Extract the [x, y] coordinate from the center of the cell holding the provided text.  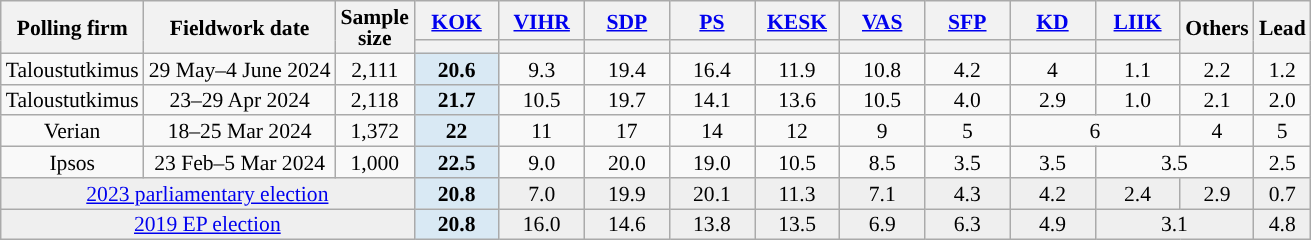
14.6 [626, 224]
2,111 [375, 68]
17 [626, 132]
9.3 [542, 68]
4.8 [1282, 224]
22.5 [456, 162]
10.8 [882, 68]
Others [1217, 27]
8.5 [882, 162]
21.7 [456, 100]
Polling firm [72, 27]
6.3 [968, 224]
2023 parliamentary election [208, 194]
22 [456, 132]
9.0 [542, 162]
LIIK [1138, 20]
19.0 [712, 162]
6 [1095, 132]
20.6 [456, 68]
VIHR [542, 20]
23 Feb–5 Mar 2024 [240, 162]
23–29 Apr 2024 [240, 100]
Lead [1282, 27]
Ipsos [72, 162]
4.0 [968, 100]
Fieldwork date [240, 27]
2019 EP election [208, 224]
11.9 [796, 68]
2.5 [1282, 162]
13.8 [712, 224]
0.7 [1282, 194]
1.0 [1138, 100]
2.2 [1217, 68]
14 [712, 132]
3.1 [1174, 224]
2.1 [1217, 100]
6.9 [882, 224]
7.0 [542, 194]
KOK [456, 20]
13.6 [796, 100]
KD [1052, 20]
SFP [968, 20]
4.3 [968, 194]
29 May–4 June 2024 [240, 68]
4.9 [1052, 224]
13.5 [796, 224]
12 [796, 132]
11.3 [796, 194]
2.0 [1282, 100]
20.1 [712, 194]
9 [882, 132]
2,118 [375, 100]
20.0 [626, 162]
SDP [626, 20]
16.0 [542, 224]
1,000 [375, 162]
19.4 [626, 68]
1,372 [375, 132]
1.1 [1138, 68]
KESK [796, 20]
16.4 [712, 68]
1.2 [1282, 68]
PS [712, 20]
18–25 Mar 2024 [240, 132]
19.9 [626, 194]
19.7 [626, 100]
VAS [882, 20]
14.1 [712, 100]
Verian [72, 132]
7.1 [882, 194]
2.4 [1138, 194]
11 [542, 132]
Samplesize [375, 27]
